From the cell containing the given text, extract its center point as [X, Y] coordinate. 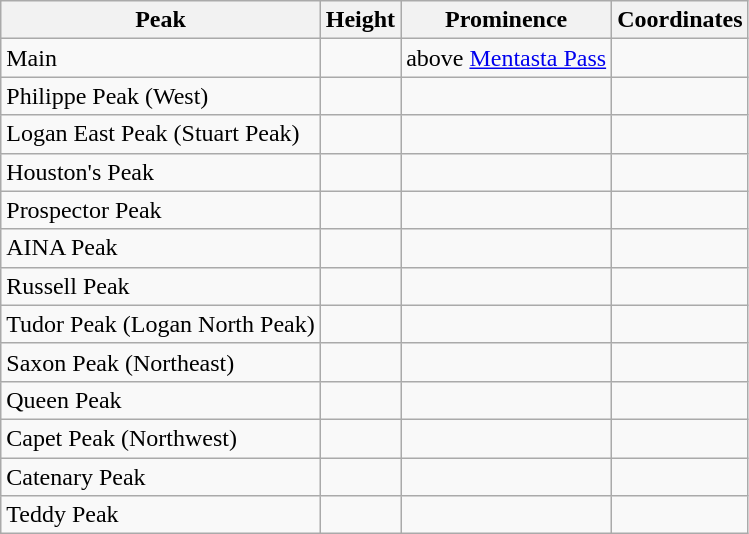
above Mentasta Pass [506, 58]
Philippe Peak (West) [160, 96]
Prominence [506, 20]
Prospector Peak [160, 210]
Peak [160, 20]
Capet Peak (Northwest) [160, 438]
Height [360, 20]
Logan East Peak (Stuart Peak) [160, 134]
Tudor Peak (Logan North Peak) [160, 324]
Saxon Peak (Northeast) [160, 362]
Coordinates [680, 20]
Teddy Peak [160, 515]
AINA Peak [160, 248]
Queen Peak [160, 400]
Catenary Peak [160, 477]
Houston's Peak [160, 172]
Russell Peak [160, 286]
Main [160, 58]
